Identify which cell holds the provided text, then report its (X, Y) central coordinate. 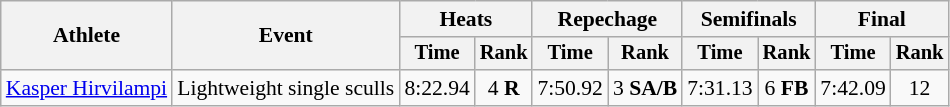
Athlete (86, 36)
Event (286, 36)
7:31.13 (720, 88)
Final (882, 19)
12 (920, 88)
Semifinals (748, 19)
Heats (466, 19)
Kasper Hirvilampi (86, 88)
Repechage (607, 19)
Lightweight single sculls (286, 88)
4 R (504, 88)
7:50.92 (570, 88)
8:22.94 (436, 88)
6 FB (787, 88)
3 SA/B (645, 88)
7:42.09 (852, 88)
